Pinpoint the cell where the given text exists, returning its (X, Y) midpoint coordinate. 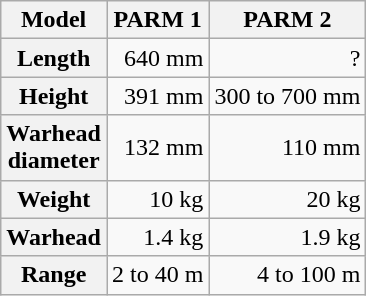
Range (54, 275)
640 mm (157, 58)
Height (54, 96)
PARM 1 (157, 20)
? (288, 58)
1.9 kg (288, 237)
Model (54, 20)
Warhead diameter (54, 148)
20 kg (288, 199)
1.4 kg (157, 237)
391 mm (157, 96)
300 to 700 mm (288, 96)
2 to 40 m (157, 275)
Warhead (54, 237)
10 kg (157, 199)
4 to 100 m (288, 275)
PARM 2 (288, 20)
Weight (54, 199)
Length (54, 58)
110 mm (288, 148)
132 mm (157, 148)
